Scan for the cell matching the given text and deliver its (X, Y) coordinate at center. 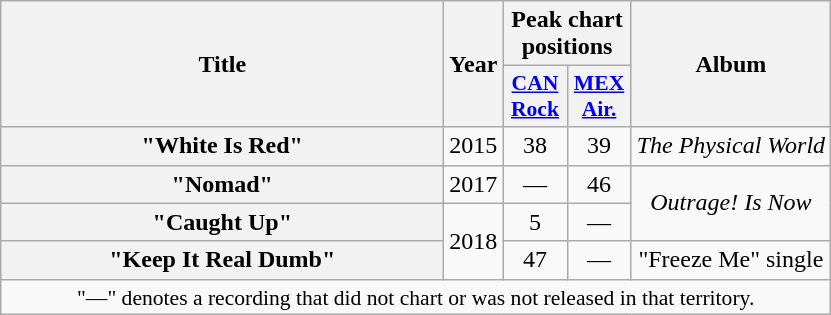
46 (599, 184)
2017 (474, 184)
Year (474, 64)
MEXAir. (599, 96)
47 (535, 260)
2018 (474, 241)
Album (731, 64)
Title (222, 64)
"—" denotes a recording that did not chart or was not released in that territory. (416, 297)
5 (535, 222)
Outrage! Is Now (731, 203)
39 (599, 146)
The Physical World (731, 146)
"White Is Red" (222, 146)
38 (535, 146)
CANRock (535, 96)
"Freeze Me" single (731, 260)
"Caught Up" (222, 222)
Peak chart positions (567, 34)
2015 (474, 146)
"Keep It Real Dumb" (222, 260)
"Nomad" (222, 184)
